Output the (X, Y) coordinate of the center of the cell containing the given text.  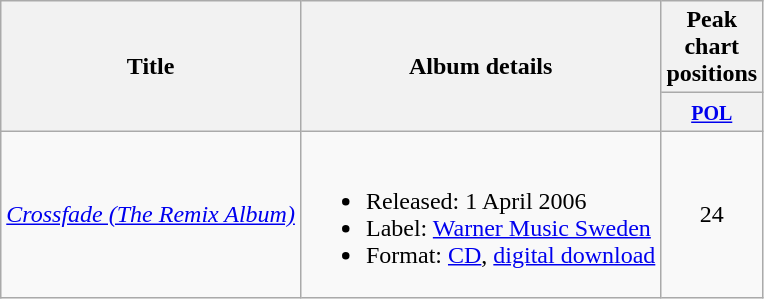
POL (712, 112)
24 (712, 214)
Crossfade (The Remix Album) (151, 214)
Released: 1 April 2006Label: Warner Music SwedenFormat: CD, digital download (480, 214)
Peak chart positions (712, 47)
Album details (480, 66)
Title (151, 66)
